Detect which cell encompasses the target text, then output its (X, Y) center coordinate. 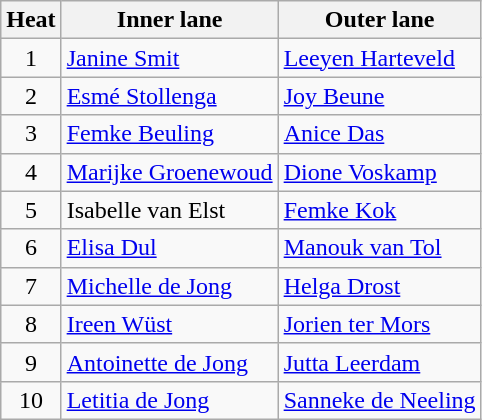
1 (31, 58)
Heat (31, 20)
Outer lane (380, 20)
Leeyen Harteveld (380, 58)
Sanneke de Neeling (380, 400)
Femke Beuling (170, 134)
Isabelle van Elst (170, 210)
Marijke Groenewoud (170, 172)
3 (31, 134)
Helga Drost (380, 286)
Esmé Stollenga (170, 96)
Jutta Leerdam (380, 362)
Anice Das (380, 134)
2 (31, 96)
7 (31, 286)
Janine Smit (170, 58)
Inner lane (170, 20)
Femke Kok (380, 210)
Manouk van Tol (380, 248)
Elisa Dul (170, 248)
Dione Voskamp (380, 172)
Joy Beune (380, 96)
5 (31, 210)
Michelle de Jong (170, 286)
8 (31, 324)
Ireen Wüst (170, 324)
Jorien ter Mors (380, 324)
Antoinette de Jong (170, 362)
Letitia de Jong (170, 400)
6 (31, 248)
9 (31, 362)
4 (31, 172)
10 (31, 400)
